Provide the [x, y] coordinate of the cell's center where the given text is located.  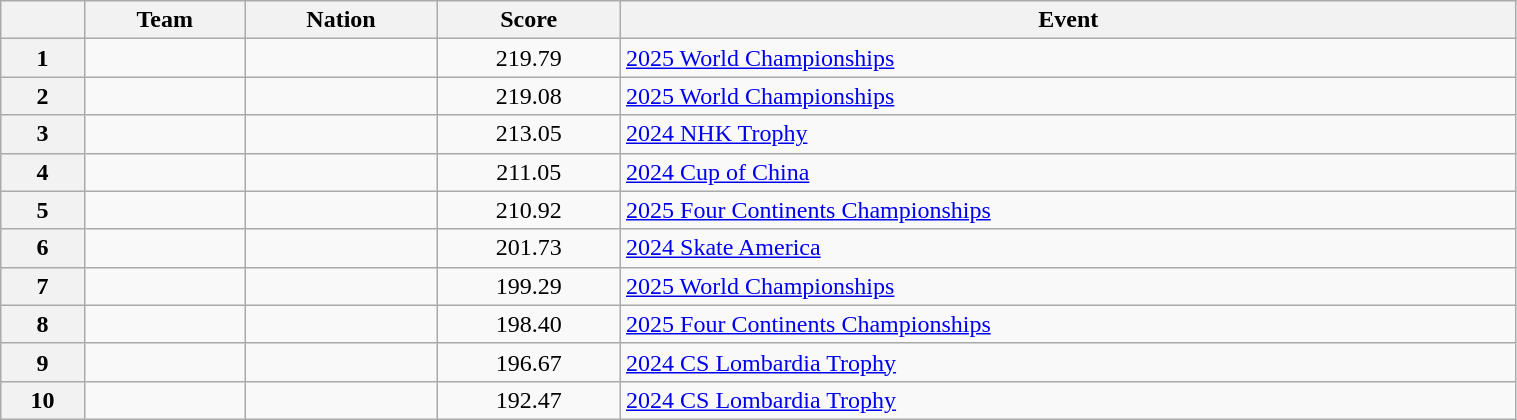
7 [43, 286]
210.92 [529, 210]
213.05 [529, 134]
2024 NHK Trophy [1069, 134]
219.08 [529, 96]
6 [43, 248]
3 [43, 134]
Event [1069, 20]
5 [43, 210]
192.47 [529, 400]
Nation [341, 20]
4 [43, 172]
198.40 [529, 324]
2024 Skate America [1069, 248]
9 [43, 362]
10 [43, 400]
196.67 [529, 362]
8 [43, 324]
219.79 [529, 58]
199.29 [529, 286]
201.73 [529, 248]
2024 Cup of China [1069, 172]
2 [43, 96]
Score [529, 20]
1 [43, 58]
Team [164, 20]
211.05 [529, 172]
